Search for the cell housing the specified text and yield its (x, y) center coordinate. 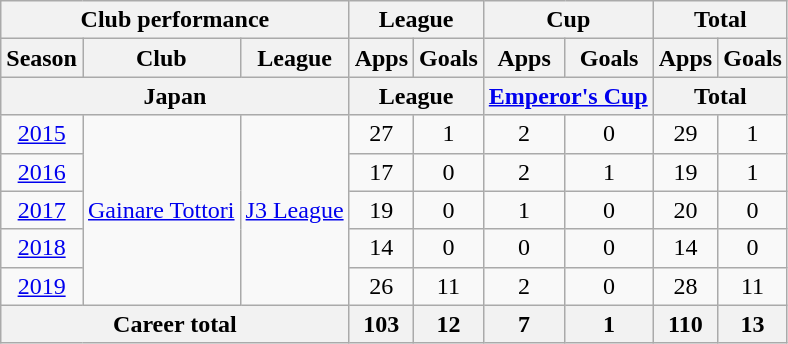
28 (685, 286)
Cup (568, 20)
103 (381, 324)
110 (685, 324)
2015 (42, 134)
29 (685, 134)
Emperor's Cup (568, 96)
26 (381, 286)
20 (685, 210)
J3 League (294, 210)
Gainare Tottori (161, 210)
Career total (175, 324)
Club (161, 58)
17 (381, 172)
13 (753, 324)
2017 (42, 210)
Season (42, 58)
2019 (42, 286)
12 (449, 324)
Club performance (175, 20)
7 (524, 324)
Japan (175, 96)
27 (381, 134)
2016 (42, 172)
2018 (42, 248)
